Scan for the cell matching the given text and deliver its [x, y] coordinate at center. 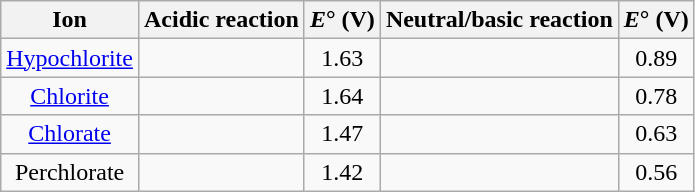
Hypochlorite [70, 58]
Chlorite [70, 96]
0.63 [656, 134]
1.47 [342, 134]
1.42 [342, 172]
1.63 [342, 58]
0.56 [656, 172]
0.89 [656, 58]
0.78 [656, 96]
Chlorate [70, 134]
1.64 [342, 96]
Perchlorate [70, 172]
Acidic reaction [221, 20]
Ion [70, 20]
Neutral/basic reaction [499, 20]
